Return the [x, y] coordinate for the center point of the cell that contains the specified text.  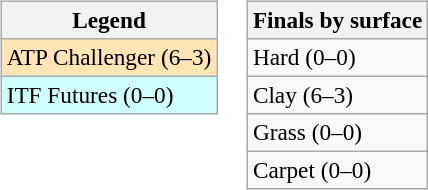
Hard (0–0) [337, 57]
Clay (6–3) [337, 95]
Carpet (0–0) [337, 171]
Grass (0–0) [337, 133]
ATP Challenger (6–3) [108, 57]
ITF Futures (0–0) [108, 95]
Legend [108, 20]
Finals by surface [337, 20]
